Locate the cell with the specified text and output its (x, y) center coordinate. 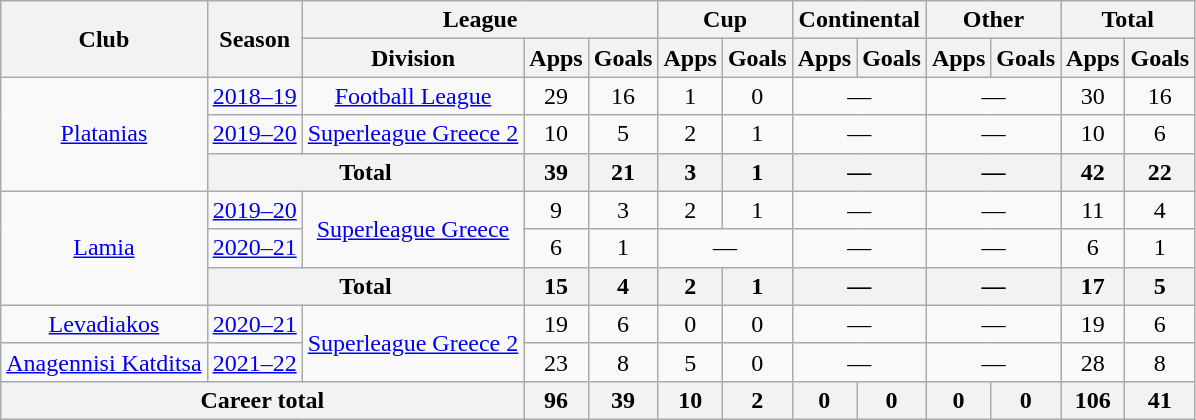
Superleague Greece (413, 229)
Division (413, 58)
Continental (859, 20)
Platanias (104, 134)
2021–22 (254, 362)
Lamia (104, 248)
Levadiakos (104, 324)
Football League (413, 96)
28 (1093, 362)
42 (1093, 172)
9 (556, 210)
2018–19 (254, 96)
21 (623, 172)
106 (1093, 400)
41 (1160, 400)
11 (1093, 210)
Club (104, 39)
17 (1093, 286)
23 (556, 362)
15 (556, 286)
Season (254, 39)
League (480, 20)
30 (1093, 96)
22 (1160, 172)
Cup (725, 20)
Other (993, 20)
96 (556, 400)
29 (556, 96)
Anagennisi Katditsa (104, 362)
Career total (262, 400)
